Find where the given text appears and provide that cell's center as (X, Y) coordinate. 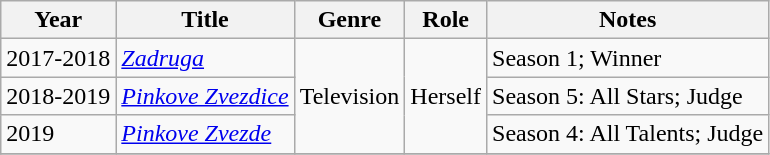
2017-2018 (58, 58)
Year (58, 20)
Herself (446, 96)
2018-2019 (58, 96)
Pinkove Zvezdice (205, 96)
Zadruga (205, 58)
Genre (350, 20)
Role (446, 20)
Television (350, 96)
Pinkove Zvezde (205, 134)
Season 4: All Talents; Judge (628, 134)
Season 1; Winner (628, 58)
2019 (58, 134)
Notes (628, 20)
Season 5: All Stars; Judge (628, 96)
Title (205, 20)
